Scan for the cell matching the given text and deliver its [x, y] coordinate at center. 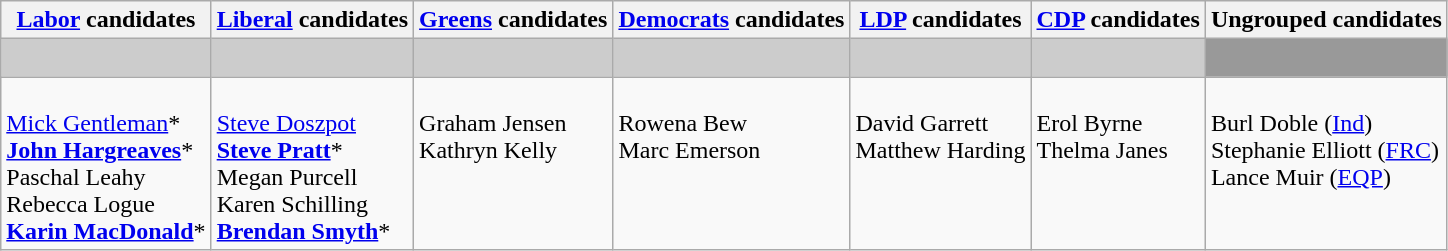
Erol Byrne Thelma Janes [1118, 164]
Burl Doble (Ind) Stephanie Elliott (FRC) Lance Muir (EQP) [1326, 164]
Ungrouped candidates [1326, 20]
Liberal candidates [312, 20]
Graham Jensen Kathryn Kelly [514, 164]
Democrats candidates [732, 20]
CDP candidates [1118, 20]
Greens candidates [514, 20]
David Garrett Matthew Harding [940, 164]
Rowena Bew Marc Emerson [732, 164]
Mick Gentleman* John Hargreaves* Paschal Leahy Rebecca Logue Karin MacDonald* [106, 164]
Labor candidates [106, 20]
LDP candidates [940, 20]
Steve Doszpot Steve Pratt* Megan Purcell Karen Schilling Brendan Smyth* [312, 164]
